Output the (x, y) coordinate of the center of the cell containing the given text.  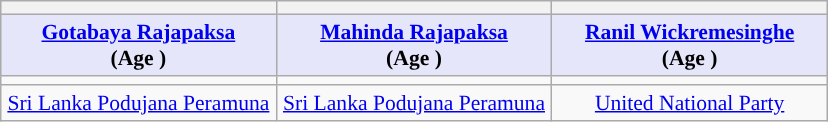
Ranil Wickremesinghe(Age ) (690, 44)
United National Party (690, 104)
Mahinda Rajapaksa(Age ) (414, 44)
Gotabaya Rajapaksa(Age ) (139, 44)
